From the cell containing the given text, extract its center point as [x, y] coordinate. 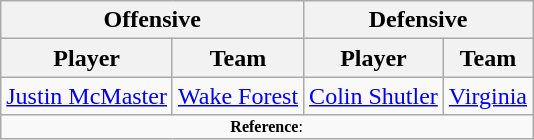
Virginia [488, 96]
Offensive [152, 20]
Colin Shutler [374, 96]
Defensive [418, 20]
Reference: [267, 127]
Justin McMaster [87, 96]
Wake Forest [238, 96]
